Extract the [x, y] coordinate from the center of the cell holding the provided text.  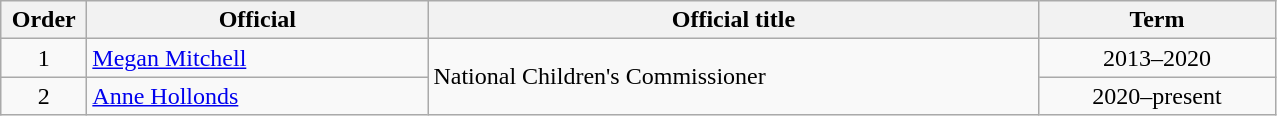
Official title [734, 20]
Megan Mitchell [258, 58]
2 [44, 96]
2020–present [1157, 96]
National Children's Commissioner [734, 77]
Anne Hollonds [258, 96]
Official [258, 20]
Term [1157, 20]
Order [44, 20]
2013–2020 [1157, 58]
1 [44, 58]
